Capture the cell that displays the provided text and extract its (x, y) central coordinate. 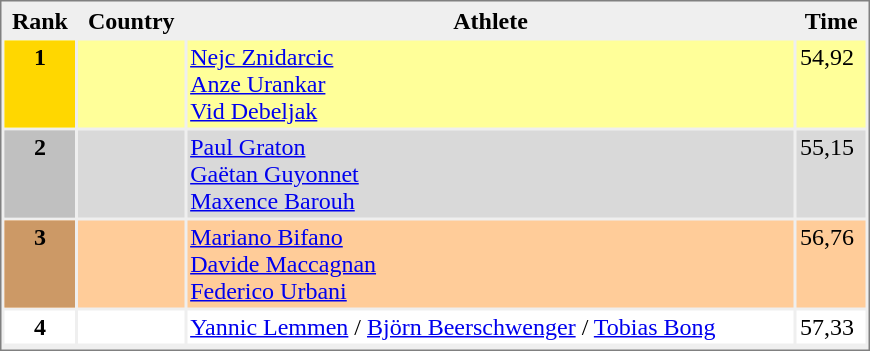
Country (131, 20)
54,92 (832, 84)
57,33 (832, 326)
56,76 (832, 264)
2 (40, 174)
Rank (40, 20)
55,15 (832, 174)
Athlete (490, 20)
Yannic Lemmen / Björn Beerschwenger / Tobias Bong (490, 326)
4 (40, 326)
1 (40, 84)
Paul GratonGaëtan GuyonnetMaxence Barouh (490, 174)
Mariano BifanoDavide MaccagnanFederico Urbani (490, 264)
Nejc ZnidarcicAnze UrankarVid Debeljak (490, 84)
Time (832, 20)
3 (40, 264)
